Determine the [X, Y] coordinate at the center of the cell enclosing the given text.  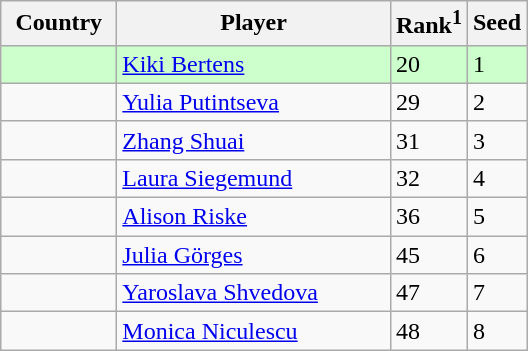
Yaroslava Shvedova [254, 293]
3 [496, 140]
Julia Görges [254, 255]
48 [428, 331]
Seed [496, 24]
6 [496, 255]
Rank1 [428, 24]
Zhang Shuai [254, 140]
29 [428, 102]
Yulia Putintseva [254, 102]
8 [496, 331]
Alison Riske [254, 217]
20 [428, 64]
4 [496, 178]
1 [496, 64]
7 [496, 293]
Monica Niculescu [254, 331]
Player [254, 24]
32 [428, 178]
45 [428, 255]
31 [428, 140]
Laura Siegemund [254, 178]
Kiki Bertens [254, 64]
5 [496, 217]
36 [428, 217]
47 [428, 293]
2 [496, 102]
Country [59, 24]
